Extract the (x, y) coordinate from the center of the cell holding the provided text.  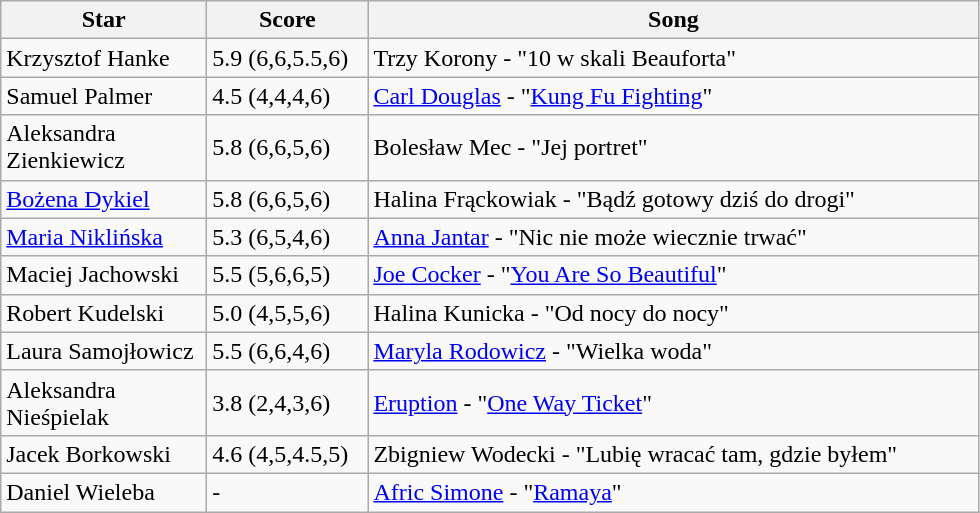
Aleksandra Zienkiewicz (104, 148)
Carl Douglas - "Kung Fu Fighting" (674, 96)
3.8 (2,4,3,6) (288, 402)
Joe Cocker - "You Are So Beautiful" (674, 275)
4.5 (4,4,4,6) (288, 96)
Trzy Korony - "10 w skali Beauforta" (674, 58)
- (288, 492)
Star (104, 20)
Score (288, 20)
5.5 (5,6,6,5) (288, 275)
Halina Kunicka - "Od nocy do nocy" (674, 313)
Maryla Rodowicz - "Wielka woda" (674, 351)
5.5 (6,6,4,6) (288, 351)
Daniel Wieleba (104, 492)
Bożena Dykiel (104, 199)
Krzysztof Hanke (104, 58)
Maria Niklińska (104, 237)
5.0 (4,5,5,6) (288, 313)
Laura Samojłowicz (104, 351)
Song (674, 20)
Afric Simone - "Ramaya" (674, 492)
Robert Kudelski (104, 313)
Eruption - "One Way Ticket" (674, 402)
Zbigniew Wodecki - "Lubię wracać tam, gdzie byłem" (674, 454)
5.3 (6,5,4,6) (288, 237)
Jacek Borkowski (104, 454)
Samuel Palmer (104, 96)
Anna Jantar - "Nic nie może wiecznie trwać" (674, 237)
5.9 (6,6,5.5,6) (288, 58)
Aleksandra Nieśpielak (104, 402)
Bolesław Mec - "Jej portret" (674, 148)
Maciej Jachowski (104, 275)
4.6 (4,5,4.5,5) (288, 454)
Halina Frąckowiak - "Bądź gotowy dziś do drogi" (674, 199)
